Determine the (X, Y) coordinate at the center of the cell enclosing the given text.  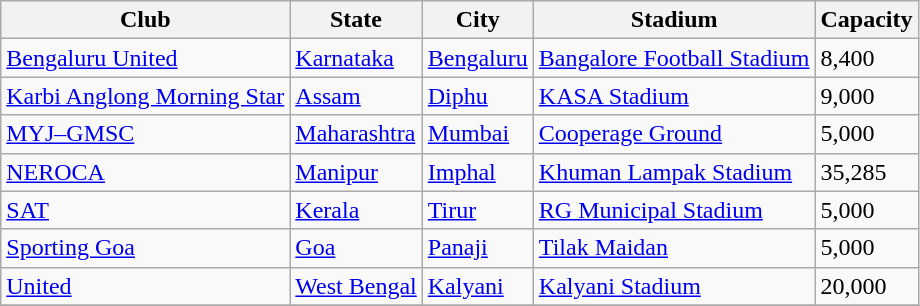
Stadium (674, 20)
Kalyani Stadium (674, 286)
RG Municipal Stadium (674, 210)
City (478, 20)
Goa (356, 248)
State (356, 20)
Kalyani (478, 286)
9,000 (866, 96)
Tilak Maidan (674, 248)
8,400 (866, 58)
Mumbai (478, 134)
Panaji (478, 248)
Assam (356, 96)
SAT (146, 210)
MYJ–GMSC (146, 134)
Cooperage Ground (674, 134)
Bengaluru (478, 58)
Capacity (866, 20)
KASA Stadium (674, 96)
35,285 (866, 172)
Sporting Goa (146, 248)
NEROCA (146, 172)
Club (146, 20)
Diphu (478, 96)
Manipur (356, 172)
Bengaluru United (146, 58)
Imphal (478, 172)
Bangalore Football Stadium (674, 58)
20,000 (866, 286)
Karbi Anglong Morning Star (146, 96)
Khuman Lampak Stadium (674, 172)
Kerala (356, 210)
Karnataka (356, 58)
Tirur (478, 210)
West Bengal (356, 286)
Maharashtra (356, 134)
United (146, 286)
